Identify which cell holds the provided text, then report its (x, y) central coordinate. 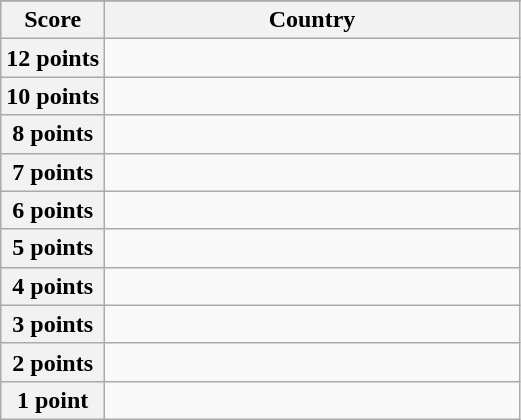
4 points (53, 286)
5 points (53, 248)
2 points (53, 362)
10 points (53, 96)
Score (53, 20)
3 points (53, 324)
6 points (53, 210)
1 point (53, 400)
7 points (53, 172)
8 points (53, 134)
Country (312, 20)
12 points (53, 58)
